Output the [x, y] coordinate of the center of the cell containing the given text.  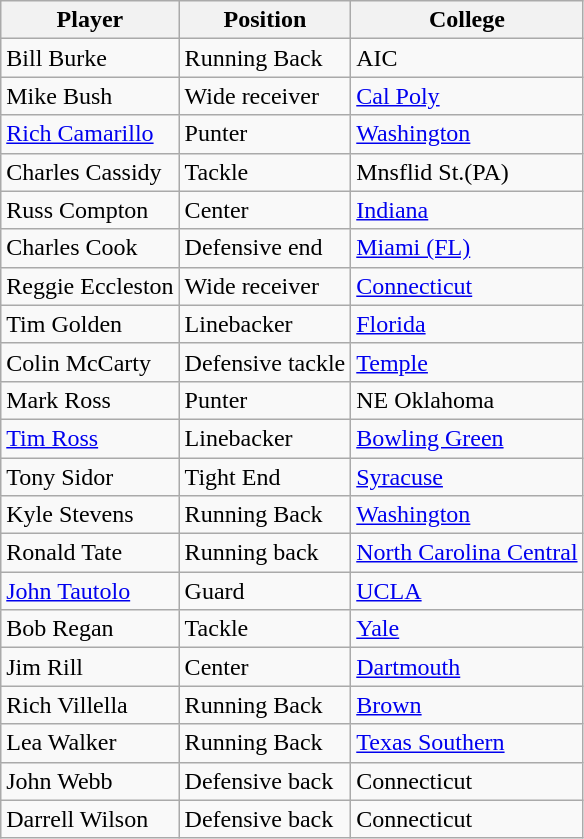
Cal Poly [467, 96]
Florida [467, 324]
Defensive end [265, 248]
Rich Camarillo [90, 134]
Reggie Eccleston [90, 286]
Charles Cassidy [90, 172]
Ronald Tate [90, 553]
Temple [467, 362]
Lea Walker [90, 743]
Tim Ross [90, 438]
John Tautolo [90, 591]
Charles Cook [90, 248]
College [467, 20]
North Carolina Central [467, 553]
Kyle Stevens [90, 515]
Syracuse [467, 477]
Tim Golden [90, 324]
Indiana [467, 210]
Bill Burke [90, 58]
Player [90, 20]
Mike Bush [90, 96]
Tight End [265, 477]
UCLA [467, 591]
Guard [265, 591]
AIC [467, 58]
Rich Villella [90, 705]
Jim Rill [90, 667]
Miami (FL) [467, 248]
Position [265, 20]
Defensive tackle [265, 362]
Tony Sidor [90, 477]
Mark Ross [90, 400]
Bob Regan [90, 629]
Bowling Green [467, 438]
John Webb [90, 781]
Yale [467, 629]
Running back [265, 553]
Darrell Wilson [90, 819]
NE Oklahoma [467, 400]
Brown [467, 705]
Texas Southern [467, 743]
Colin McCarty [90, 362]
Dartmouth [467, 667]
Mnsflid St.(PA) [467, 172]
Russ Compton [90, 210]
